Provide the (X, Y) coordinate of the cell's center where the given text is located.  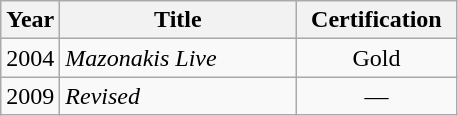
2009 (30, 96)
Revised (178, 96)
Year (30, 20)
Gold (376, 58)
Certification (376, 20)
Title (178, 20)
Mazonakis Live (178, 58)
2004 (30, 58)
— (376, 96)
